Locate the cell with the specified text and output its [X, Y] center coordinate. 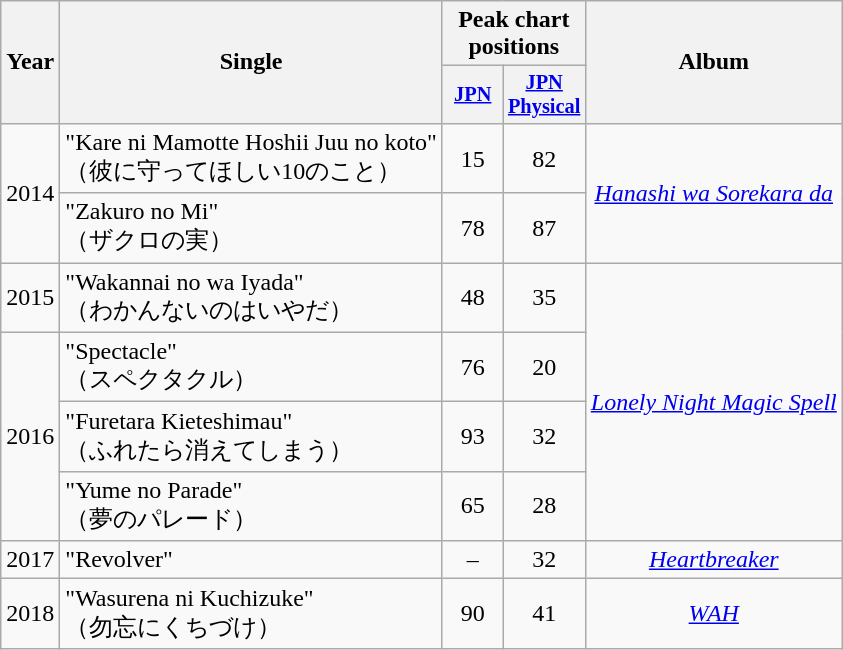
Lonely Night Magic Spell [714, 402]
"Kare ni Mamotte Hoshii Juu no koto"（彼に守ってほしい10のこと） [252, 158]
JPNPhysical [544, 95]
2015 [30, 298]
2016 [30, 436]
76 [472, 367]
87 [544, 228]
Year [30, 62]
Single [252, 62]
Album [714, 62]
2014 [30, 192]
2018 [30, 614]
"Yume no Parade"（夢のパレード） [252, 506]
48 [472, 298]
82 [544, 158]
41 [544, 614]
"Zakuro no Mi"（ザクロの実） [252, 228]
15 [472, 158]
28 [544, 506]
Heartbreaker [714, 560]
35 [544, 298]
90 [472, 614]
"Wakannai no wa Iyada"（わかんないのはいやだ） [252, 298]
93 [472, 437]
"Furetara Kieteshimau"（ふれたら消えてしまう） [252, 437]
JPN [472, 95]
20 [544, 367]
"Wasurena ni Kuchizuke"（勿忘にくちづけ） [252, 614]
65 [472, 506]
Peak chart positions [514, 34]
"Spectacle"（スペクタクル） [252, 367]
Hanashi wa Sorekara da [714, 192]
WAH [714, 614]
78 [472, 228]
"Revolver" [252, 560]
– [472, 560]
2017 [30, 560]
